Capture the cell that displays the provided text and extract its (x, y) central coordinate. 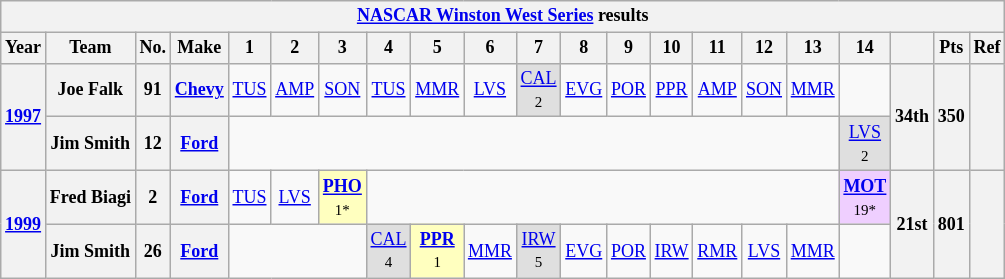
34th (912, 116)
Team (90, 48)
CAL4 (388, 251)
3 (343, 48)
1999 (24, 224)
26 (152, 251)
RMR (718, 251)
PPR1 (438, 251)
Ref (987, 48)
1 (250, 48)
Joe Falk (90, 90)
IRW (672, 251)
7 (538, 48)
Fred Biagi (90, 197)
801 (951, 224)
Make (199, 48)
5 (438, 48)
91 (152, 90)
6 (490, 48)
21st (912, 224)
11 (718, 48)
8 (584, 48)
Year (24, 48)
Pts (951, 48)
LVS2 (865, 144)
MOT19* (865, 197)
1997 (24, 116)
10 (672, 48)
9 (629, 48)
4 (388, 48)
IRW5 (538, 251)
13 (812, 48)
PHO1* (343, 197)
350 (951, 116)
CAL2 (538, 90)
NASCAR Winston West Series results (503, 16)
PPR (672, 90)
Chevy (199, 90)
14 (865, 48)
No. (152, 48)
